Extract the (x, y) coordinate from the center of the cell holding the provided text.  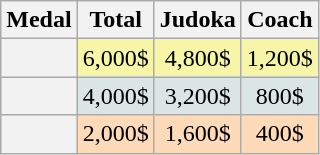
6,000$ (116, 58)
400$ (280, 134)
3,200$ (198, 96)
1,200$ (280, 58)
Coach (280, 20)
800$ (280, 96)
1,600$ (198, 134)
4,800$ (198, 58)
Judoka (198, 20)
4,000$ (116, 96)
Total (116, 20)
Medal (39, 20)
2,000$ (116, 134)
